Locate the cell with the specified text and output its (x, y) center coordinate. 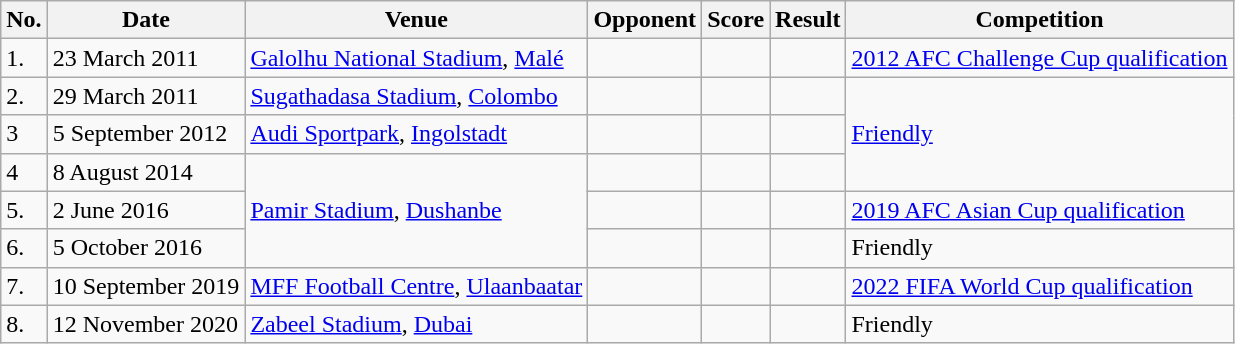
MFF Football Centre, Ulaanbaatar (416, 286)
Opponent (645, 20)
2. (24, 96)
10 September 2019 (146, 286)
7. (24, 286)
Zabeel Stadium, Dubai (416, 324)
Galolhu National Stadium, Malé (416, 58)
4 (24, 172)
Pamir Stadium, Dushanbe (416, 210)
8. (24, 324)
Competition (1040, 20)
Score (736, 20)
Venue (416, 20)
2019 AFC Asian Cup qualification (1040, 210)
2012 AFC Challenge Cup qualification (1040, 58)
1. (24, 58)
2022 FIFA World Cup qualification (1040, 286)
8 August 2014 (146, 172)
23 March 2011 (146, 58)
Date (146, 20)
5. (24, 210)
Audi Sportpark, Ingolstadt (416, 134)
2 June 2016 (146, 210)
No. (24, 20)
3 (24, 134)
29 March 2011 (146, 96)
Result (808, 20)
Sugathadasa Stadium, Colombo (416, 96)
12 November 2020 (146, 324)
6. (24, 248)
5 October 2016 (146, 248)
5 September 2012 (146, 134)
